Identify which cell holds the provided text, then report its (X, Y) central coordinate. 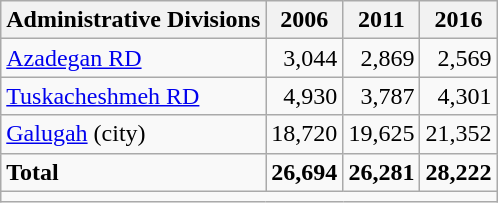
21,352 (458, 134)
Tuskacheshmeh RD (134, 96)
Azadegan RD (134, 58)
3,787 (382, 96)
28,222 (458, 172)
26,694 (304, 172)
2016 (458, 20)
Galugah (city) (134, 134)
2011 (382, 20)
3,044 (304, 58)
2006 (304, 20)
19,625 (382, 134)
Total (134, 172)
2,869 (382, 58)
2,569 (458, 58)
26,281 (382, 172)
Administrative Divisions (134, 20)
18,720 (304, 134)
4,301 (458, 96)
4,930 (304, 96)
